Return the (x, y) coordinate for the center point of the cell that contains the specified text.  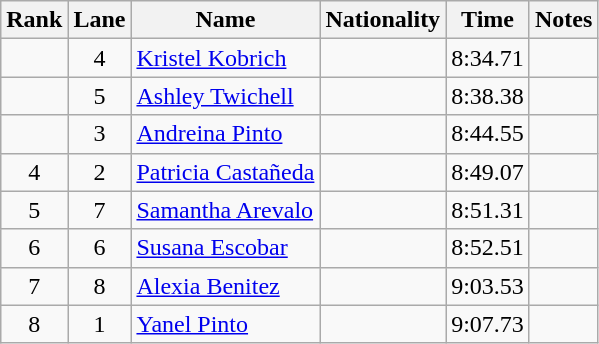
Susana Escobar (226, 248)
8:38.38 (488, 96)
1 (100, 324)
8:49.07 (488, 172)
9:03.53 (488, 286)
Nationality (383, 20)
8:34.71 (488, 58)
8:44.55 (488, 134)
Lane (100, 20)
Patricia Castañeda (226, 172)
Andreina Pinto (226, 134)
Notes (563, 20)
Time (488, 20)
2 (100, 172)
Yanel Pinto (226, 324)
3 (100, 134)
Alexia Benitez (226, 286)
Rank (34, 20)
8:52.51 (488, 248)
8:51.31 (488, 210)
9:07.73 (488, 324)
Samantha Arevalo (226, 210)
Name (226, 20)
Ashley Twichell (226, 96)
Kristel Kobrich (226, 58)
